Extract the (x, y) coordinate from the center of the cell holding the provided text.  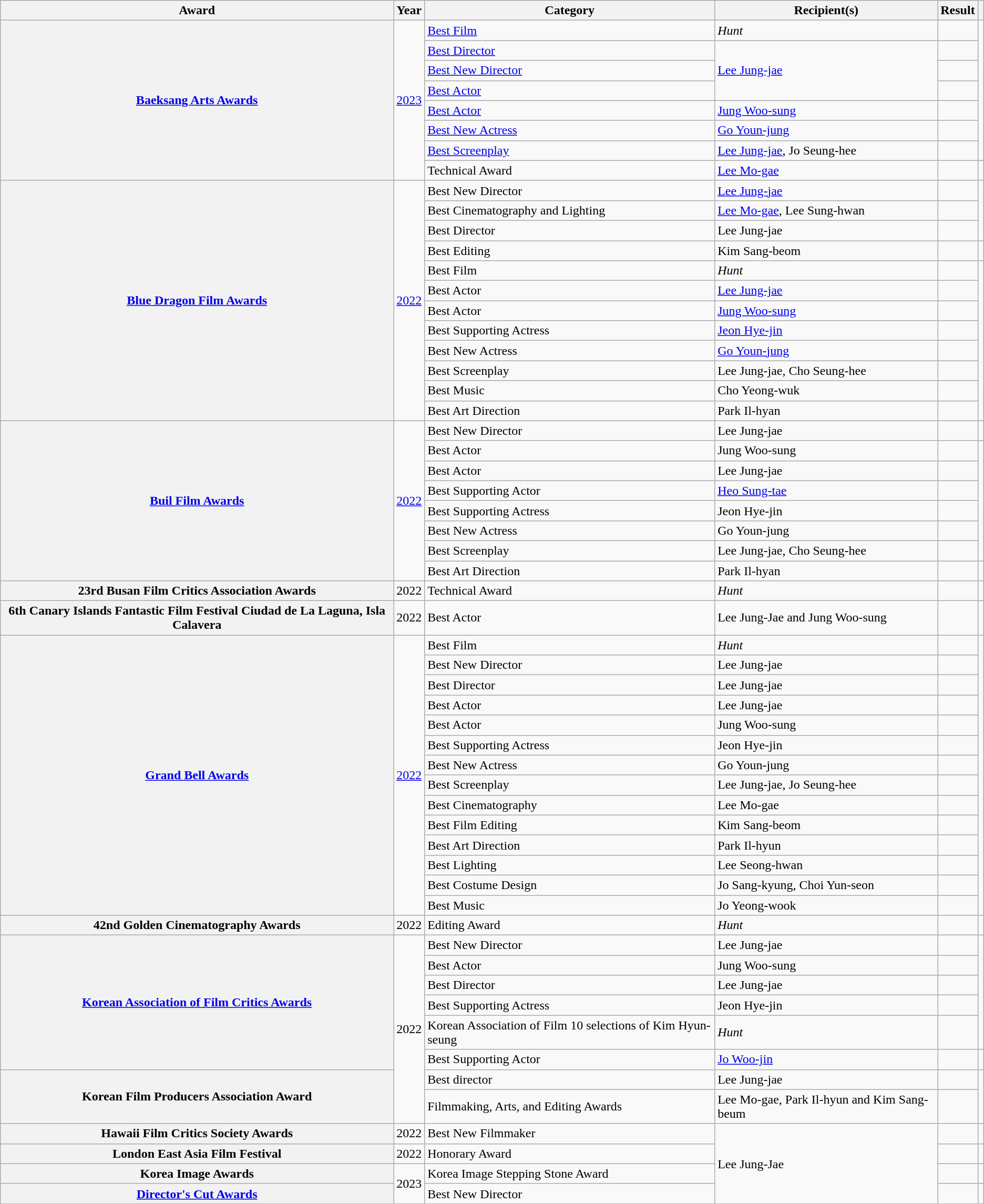
Best director (570, 1079)
6th Canary Islands Fantastic Film Festival Ciudad de La Laguna, Isla Calavera (197, 618)
Jo Woo-jin (826, 1059)
Korean Association of Film Critics Awards (197, 1002)
Lee Mo-gae, Lee Sung-hwan (826, 210)
Best Editing (570, 251)
Jo Yeong-wook (826, 905)
23rd Busan Film Critics Association Awards (197, 591)
Lee Mo-gae, Park Il-hyun and Kim Sang-beum (826, 1106)
Editing Award (570, 925)
Filmmaking, Arts, and Editing Awards (570, 1106)
Buil Film Awards (197, 501)
Korean Association of Film 10 selections of Kim Hyun-seung (570, 1033)
Korean Film Producers Association Award (197, 1097)
London East Asia Film Festival (197, 1154)
Award (197, 11)
Baeksang Arts Awards (197, 100)
Best New Filmmaker (570, 1134)
Grand Bell Awards (197, 775)
Result (958, 11)
Year (409, 11)
Lee Seong-hwan (826, 865)
Best Film Editing (570, 825)
Best Cinematography (570, 805)
42nd Golden Cinematography Awards (197, 925)
Lee Jung-Jae (826, 1164)
Category (570, 11)
Best Lighting (570, 865)
Best Cinematography and Lighting (570, 210)
Park Il-hyun (826, 845)
Best Costume Design (570, 885)
Hawaii Film Critics Society Awards (197, 1134)
Heo Sung-tae (826, 491)
Cho Yeong-wuk (826, 391)
Korea Image Stepping Stone Award (570, 1174)
Jo Sang-kyung, Choi Yun-seon (826, 885)
Korea Image Awards (197, 1174)
Honorary Award (570, 1154)
Lee Jung-Jae and Jung Woo-sung (826, 618)
Director's Cut Awards (197, 1193)
Blue Dragon Film Awards (197, 301)
Recipient(s) (826, 11)
